Capture the cell that displays the provided text and extract its (X, Y) central coordinate. 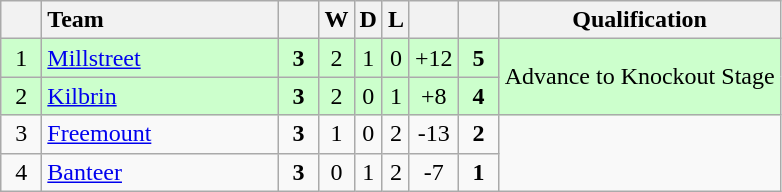
W (336, 20)
Qualification (640, 20)
5 (478, 58)
Millstreet (160, 58)
Team (160, 20)
Kilbrin (160, 96)
D (368, 20)
Banteer (160, 172)
Advance to Knockout Stage (640, 77)
+12 (434, 58)
-13 (434, 134)
Freemount (160, 134)
-7 (434, 172)
L (396, 20)
+8 (434, 96)
